Scan for the cell matching the given text and deliver its (x, y) coordinate at center. 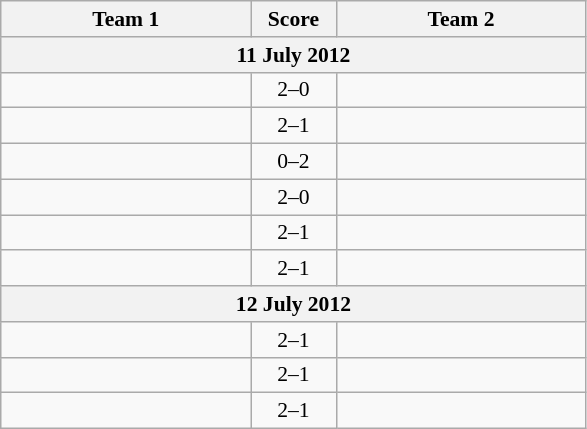
Score (294, 19)
0–2 (294, 162)
Team 2 (461, 19)
Team 1 (126, 19)
12 July 2012 (294, 304)
11 July 2012 (294, 55)
